Pinpoint the cell where the given text exists, returning its [X, Y] midpoint coordinate. 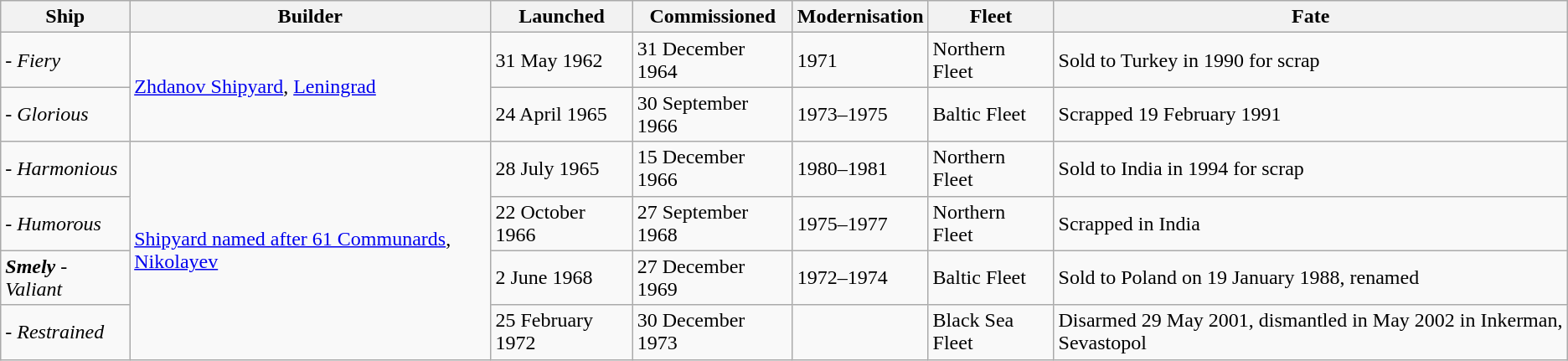
Scrapped in India [1310, 223]
22 October 1966 [561, 223]
30 September 1966 [712, 114]
Shipyard named after 61 Communards, Nikolayev [310, 250]
Disarmed 29 May 2001, dismantled in May 2002 in Inkerman, Sevastopol [1310, 332]
24 April 1965 [561, 114]
Launched [561, 17]
- Glorious [65, 114]
27 September 1968 [712, 223]
31 May 1962 [561, 60]
27 December 1969 [712, 278]
- Restrained [65, 332]
Sold to India in 1994 for scrap [1310, 169]
Scrapped 19 February 1991 [1310, 114]
Fleet [991, 17]
31 December 1964 [712, 60]
Modernisation [860, 17]
30 December 1973 [712, 332]
25 February 1972 [561, 332]
1975–1977 [860, 223]
Fate [1310, 17]
1971 [860, 60]
- Fiery [65, 60]
1972–1974 [860, 278]
Ship [65, 17]
Sold to Poland on 19 January 1988, renamed [1310, 278]
Black Sea Fleet [991, 332]
Sold to Turkey in 1990 for scrap [1310, 60]
1980–1981 [860, 169]
28 July 1965 [561, 169]
Smely - Valiant [65, 278]
2 June 1968 [561, 278]
1973–1975 [860, 114]
Builder [310, 17]
Zhdanov Shipyard, Leningrad [310, 87]
15 December 1966 [712, 169]
- Harmonious [65, 169]
Commissioned [712, 17]
- Humorous [65, 223]
